Determine the (X, Y) coordinate at the center of the cell enclosing the given text.  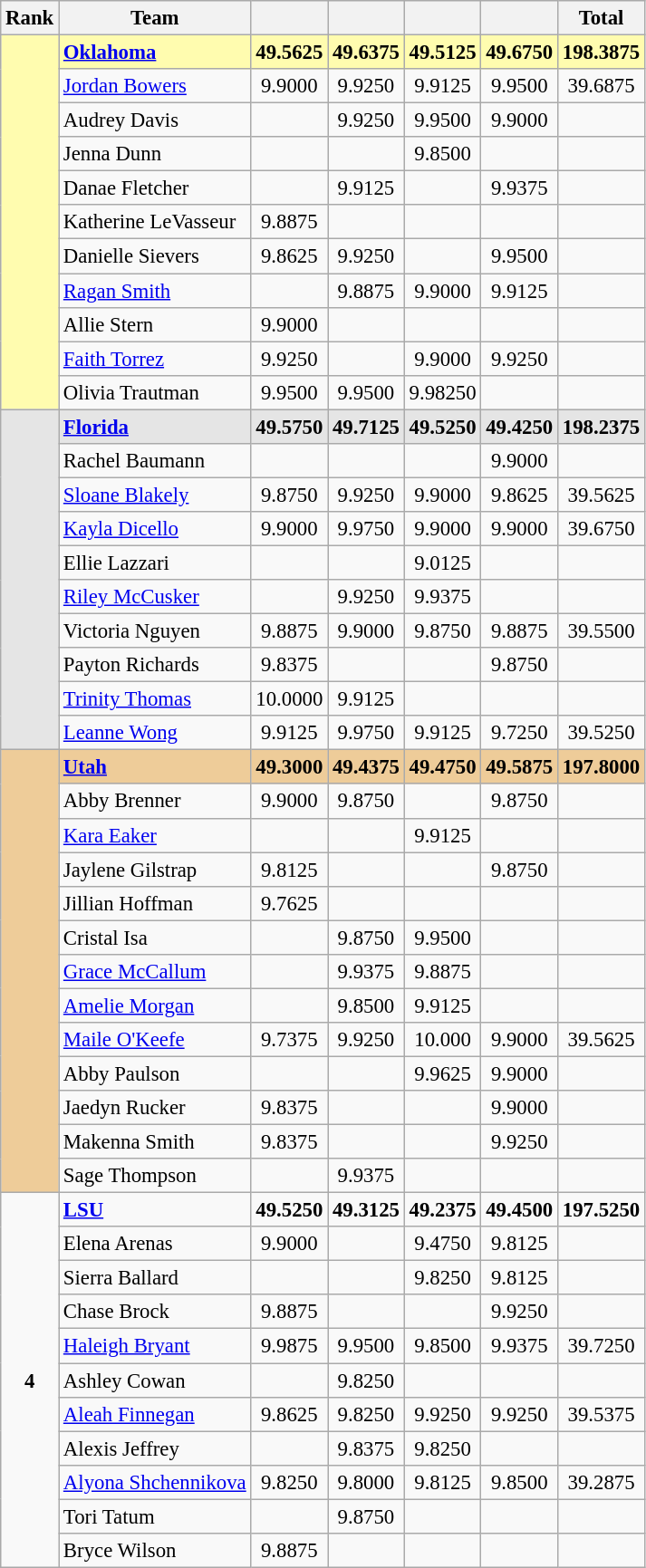
LSU (155, 1210)
10.0000 (290, 699)
9.0125 (442, 563)
Chase Brock (155, 1313)
Alyona Shchennikova (155, 1482)
Faith Torrez (155, 359)
Tori Tatum (155, 1516)
49.5750 (290, 427)
Abby Brenner (155, 802)
Olivia Trautman (155, 392)
9.7375 (290, 1040)
Allie Stern (155, 324)
49.4500 (520, 1210)
197.5250 (602, 1210)
Team (155, 18)
39.6750 (602, 529)
Grace McCallum (155, 972)
Payton Richards (155, 665)
Abby Paulson (155, 1073)
Rank (30, 18)
Sloane Blakely (155, 495)
Jaedyn Rucker (155, 1108)
198.2375 (602, 427)
Jaylene Gilstrap (155, 870)
Bryce Wilson (155, 1551)
9.7250 (520, 733)
Rachel Baumann (155, 461)
49.6750 (520, 53)
4 (30, 1380)
Kara Eaker (155, 835)
39.2875 (602, 1482)
10.000 (442, 1040)
49.2375 (442, 1210)
49.3125 (366, 1210)
Oklahoma (155, 53)
Haleigh Bryant (155, 1346)
9.7625 (290, 903)
49.7125 (366, 427)
Elena Arenas (155, 1244)
49.4375 (366, 767)
39.6875 (602, 86)
Ellie Lazzari (155, 563)
Kayla Dicello (155, 529)
Sierra Ballard (155, 1278)
Ashley Cowan (155, 1380)
Utah (155, 767)
9.9875 (290, 1346)
Riley McCusker (155, 597)
9.4750 (442, 1244)
Aleah Finnegan (155, 1414)
49.3000 (290, 767)
Total (602, 18)
Sage Thompson (155, 1176)
49.5125 (442, 53)
39.5500 (602, 631)
Katherine LeVasseur (155, 222)
39.5250 (602, 733)
Ragan Smith (155, 291)
Cristal Isa (155, 938)
Alexis Jeffrey (155, 1448)
Jenna Dunn (155, 154)
Jordan Bowers (155, 86)
198.3875 (602, 53)
Audrey Davis (155, 120)
Florida (155, 427)
9.8000 (366, 1482)
Amelie Morgan (155, 1005)
Trinity Thomas (155, 699)
Danae Fletcher (155, 188)
49.4750 (442, 767)
49.4250 (520, 427)
49.5625 (290, 53)
49.6375 (366, 53)
9.9625 (442, 1073)
Maile O'Keefe (155, 1040)
Jillian Hoffman (155, 903)
Leanne Wong (155, 733)
Victoria Nguyen (155, 631)
197.8000 (602, 767)
49.5875 (520, 767)
39.5375 (602, 1414)
Makenna Smith (155, 1142)
9.98250 (442, 392)
Danielle Sievers (155, 256)
39.7250 (602, 1346)
